Find where the given text appears and provide that cell's center as [x, y] coordinate. 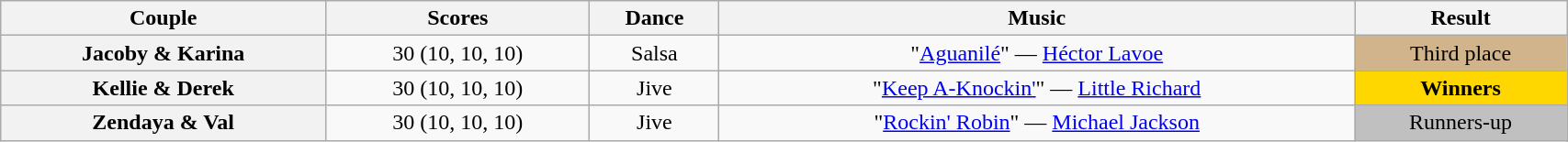
Kellie & Derek [164, 88]
Third place [1461, 53]
Zendaya & Val [164, 123]
"Rockin' Robin" — Michael Jackson [1037, 123]
Scores [457, 18]
Couple [164, 18]
"Keep A-Knockin'" — Little Richard [1037, 88]
Dance [654, 18]
Result [1461, 18]
Salsa [654, 53]
Jacoby & Karina [164, 53]
Winners [1461, 88]
"Aguanilé" — Héctor Lavoe [1037, 53]
Music [1037, 18]
Runners-up [1461, 123]
